For the text-containing cell, return its midpoint in [X, Y] coordinate format. 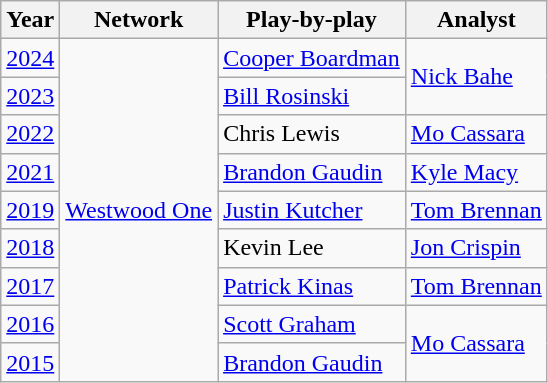
2022 [30, 134]
Patrick Kinas [312, 286]
Analyst [476, 20]
Play-by-play [312, 20]
Kyle Macy [476, 172]
Nick Bahe [476, 77]
2015 [30, 362]
2021 [30, 172]
Scott Graham [312, 324]
2024 [30, 58]
Justin Kutcher [312, 210]
2017 [30, 286]
Westwood One [139, 210]
Kevin Lee [312, 248]
2023 [30, 96]
Chris Lewis [312, 134]
2019 [30, 210]
Bill Rosinski [312, 96]
Network [139, 20]
2018 [30, 248]
Jon Crispin [476, 248]
Year [30, 20]
2016 [30, 324]
Cooper Boardman [312, 58]
